Extract the (X, Y) coordinate from the center of the cell holding the provided text.  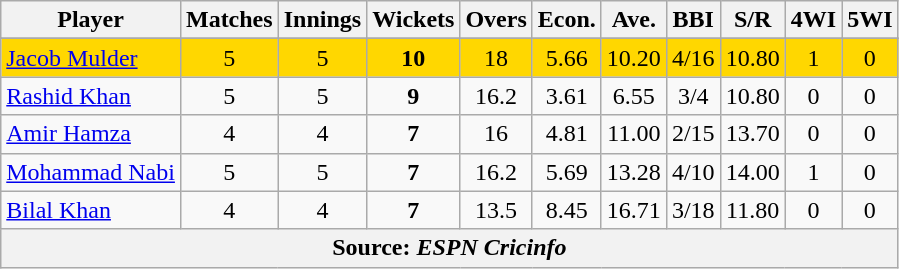
18 (496, 58)
9 (414, 96)
4.81 (566, 134)
3/18 (693, 210)
2/15 (693, 134)
11.00 (634, 134)
13.5 (496, 210)
Innings (322, 20)
BBI (693, 20)
8.45 (566, 210)
5.66 (566, 58)
Rashid Khan (91, 96)
10.20 (634, 58)
Jacob Mulder (91, 58)
11.80 (752, 210)
5.69 (566, 172)
16.71 (634, 210)
4WI (813, 20)
14.00 (752, 172)
4/10 (693, 172)
Matches (229, 20)
Econ. (566, 20)
Mohammad Nabi (91, 172)
Amir Hamza (91, 134)
13.70 (752, 134)
6.55 (634, 96)
10 (414, 58)
Wickets (414, 20)
5WI (870, 20)
Ave. (634, 20)
13.28 (634, 172)
3.61 (566, 96)
16 (496, 134)
Overs (496, 20)
3/4 (693, 96)
Source: ESPN Cricinfo (450, 248)
4/16 (693, 58)
Player (91, 20)
S/R (752, 20)
Bilal Khan (91, 210)
